Extract the [X, Y] coordinate from the center of the cell holding the provided text.  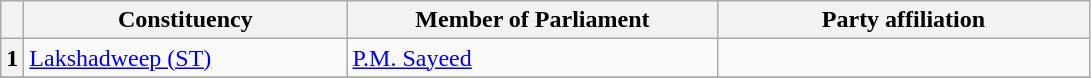
Member of Parliament [532, 20]
Party affiliation [904, 20]
Constituency [186, 20]
1 [12, 58]
P.M. Sayeed [532, 58]
Lakshadweep (ST) [186, 58]
